Detect which cell encompasses the target text, then output its [x, y] center coordinate. 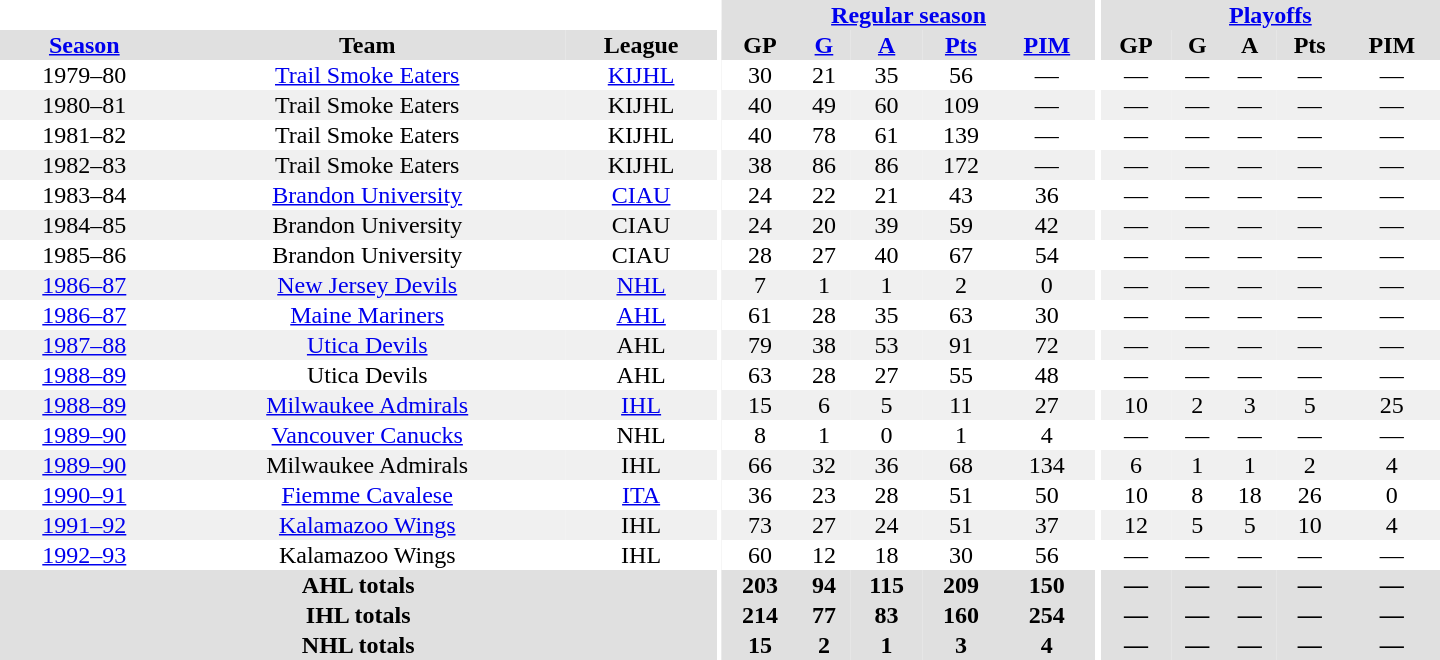
ITA [642, 495]
IHL totals [358, 615]
254 [1047, 615]
59 [961, 225]
1983–84 [84, 195]
43 [961, 195]
11 [961, 405]
115 [886, 585]
32 [824, 465]
49 [824, 105]
26 [1310, 495]
1979–80 [84, 75]
50 [1047, 495]
New Jersey Devils [368, 285]
72 [1047, 345]
39 [886, 225]
67 [961, 255]
League [642, 45]
83 [886, 615]
37 [1047, 525]
79 [760, 345]
1987–88 [84, 345]
Fiemme Cavalese [368, 495]
150 [1047, 585]
1990–91 [84, 495]
42 [1047, 225]
1992–93 [84, 555]
Maine Mariners [368, 315]
77 [824, 615]
54 [1047, 255]
1985–86 [84, 255]
7 [760, 285]
203 [760, 585]
73 [760, 525]
66 [760, 465]
Season [84, 45]
1984–85 [84, 225]
Regular season [908, 15]
22 [824, 195]
172 [961, 165]
25 [1392, 405]
Vancouver Canucks [368, 435]
214 [760, 615]
209 [961, 585]
1981–82 [84, 135]
20 [824, 225]
139 [961, 135]
1982–83 [84, 165]
78 [824, 135]
48 [1047, 375]
NHL totals [358, 645]
AHL totals [358, 585]
134 [1047, 465]
1980–81 [84, 105]
55 [961, 375]
23 [824, 495]
109 [961, 105]
Team [368, 45]
1991–92 [84, 525]
91 [961, 345]
68 [961, 465]
53 [886, 345]
160 [961, 615]
Playoffs [1270, 15]
94 [824, 585]
